Extract the (X, Y) coordinate from the center of the cell holding the provided text.  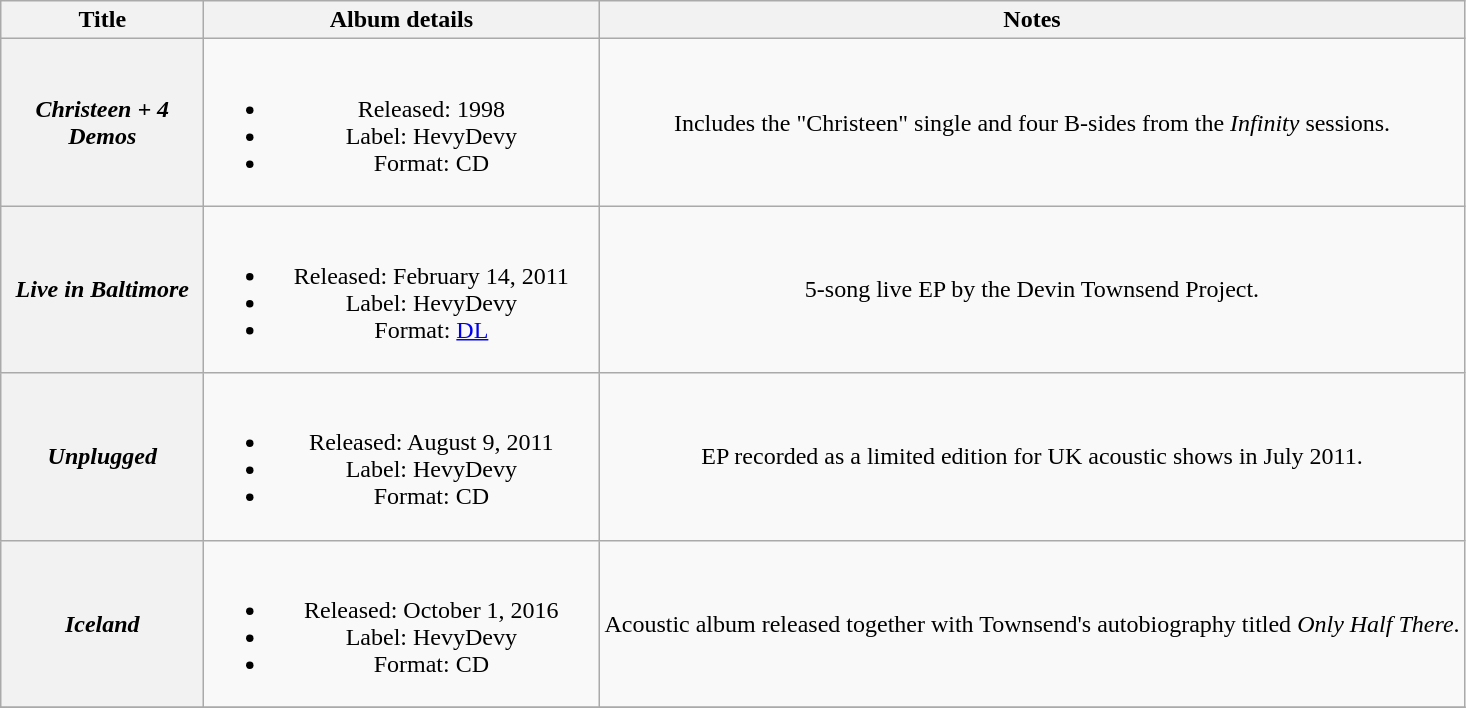
Notes (1032, 20)
Includes the "Christeen" single and four B-sides from the Infinity sessions. (1032, 122)
EP recorded as a limited edition for UK acoustic shows in July 2011. (1032, 456)
Released: October 1, 2016Label: HevyDevyFormat: CD (402, 624)
Released: 1998Label: HevyDevyFormat: CD (402, 122)
Album details (402, 20)
Acoustic album released together with Townsend's autobiography titled Only Half There. (1032, 624)
Christeen + 4 Demos (102, 122)
Iceland (102, 624)
Live in Baltimore (102, 290)
Released: February 14, 2011Label: HevyDevyFormat: DL (402, 290)
Released: August 9, 2011Label: HevyDevyFormat: CD (402, 456)
Title (102, 20)
5-song live EP by the Devin Townsend Project. (1032, 290)
Unplugged (102, 456)
